Scan for the cell matching the given text and deliver its (x, y) coordinate at center. 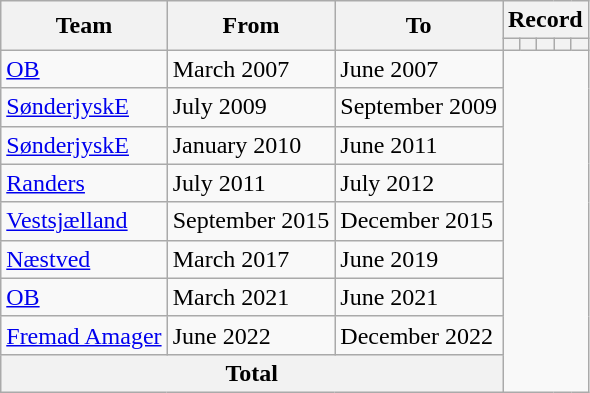
To (419, 26)
March 2021 (251, 297)
Total (252, 373)
June 2021 (419, 297)
July 2011 (251, 183)
March 2017 (251, 259)
From (251, 26)
September 2009 (419, 107)
January 2010 (251, 145)
March 2007 (251, 69)
Næstved (84, 259)
September 2015 (251, 221)
June 2007 (419, 69)
June 2011 (419, 145)
December 2015 (419, 221)
Vestsjælland (84, 221)
Fremad Amager (84, 335)
December 2022 (419, 335)
July 2009 (251, 107)
Record (545, 20)
June 2022 (251, 335)
Randers (84, 183)
June 2019 (419, 259)
July 2012 (419, 183)
Team (84, 26)
